Search for the cell housing the specified text and yield its [X, Y] center coordinate. 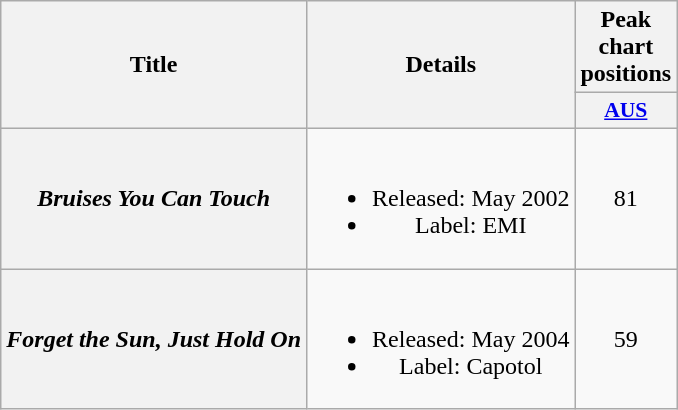
Details [441, 65]
81 [626, 198]
Title [154, 65]
Forget the Sun, Just Hold On [154, 338]
Released: May 2004Label: Capotol [441, 338]
Bruises You Can Touch [154, 198]
AUS [626, 111]
Peak chart positions [626, 47]
59 [626, 338]
Released: May 2002Label: EMI [441, 198]
